From the cell containing the given text, extract its center point as (X, Y) coordinate. 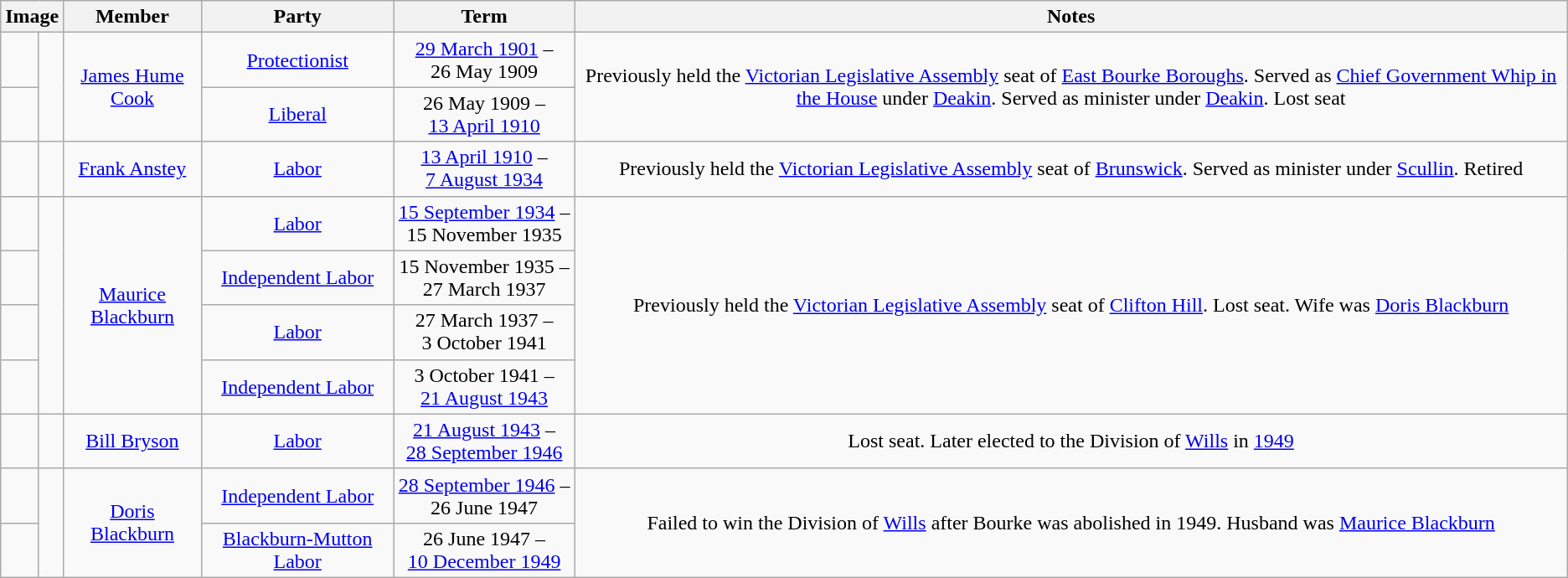
Party (297, 17)
Notes (1070, 17)
Doris Blackburn (132, 523)
3 October 1941 –21 August 1943 (484, 387)
21 August 1943 –28 September 1946 (484, 441)
Image (32, 17)
26 June 1947 –10 December 1949 (484, 550)
Bill Bryson (132, 441)
Previously held the Victorian Legislative Assembly seat of Brunswick. Served as minister under Scullin. Retired (1070, 169)
Frank Anstey (132, 169)
James Hume Cook (132, 87)
Protectionist (297, 60)
Failed to win the Division of Wills after Bourke was abolished in 1949. Husband was Maurice Blackburn (1070, 523)
Lost seat. Later elected to the Division of Wills in 1949 (1070, 441)
13 April 1910 –7 August 1934 (484, 169)
Liberal (297, 114)
29 March 1901 –26 May 1909 (484, 60)
26 May 1909 –13 April 1910 (484, 114)
Maurice Blackburn (132, 305)
Member (132, 17)
15 September 1934 –15 November 1935 (484, 223)
15 November 1935 –27 March 1937 (484, 278)
Previously held the Victorian Legislative Assembly seat of Clifton Hill. Lost seat. Wife was Doris Blackburn (1070, 305)
28 September 1946 –26 June 1947 (484, 496)
27 March 1937 –3 October 1941 (484, 332)
Term (484, 17)
Blackburn-Mutton Labor (297, 550)
